Return [X, Y] of the center of cell containing provided text 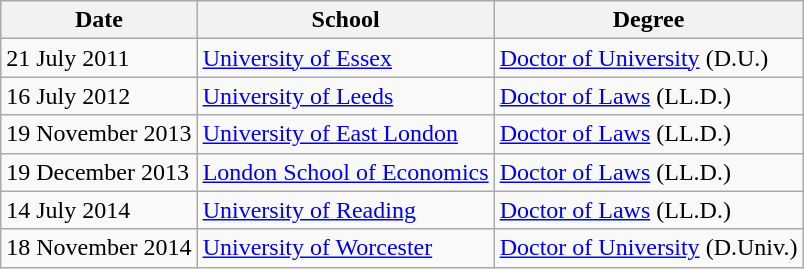
19 November 2013 [99, 134]
University of Reading [346, 210]
19 December 2013 [99, 172]
Doctor of University (D.Univ.) [648, 248]
21 July 2011 [99, 58]
16 July 2012 [99, 96]
University of Essex [346, 58]
Degree [648, 20]
London School of Economics [346, 172]
14 July 2014 [99, 210]
University of Leeds [346, 96]
University of Worcester [346, 248]
University of East London [346, 134]
18 November 2014 [99, 248]
Doctor of University (D.U.) [648, 58]
Date [99, 20]
School [346, 20]
